For the text-containing cell, return its midpoint in [x, y] coordinate format. 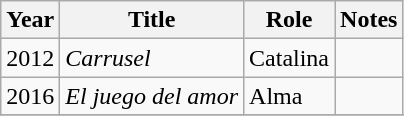
Alma [290, 96]
El juego del amor [152, 96]
Year [30, 20]
2012 [30, 58]
Notes [369, 20]
2016 [30, 96]
Title [152, 20]
Catalina [290, 58]
Carrusel [152, 58]
Role [290, 20]
